Search for the cell housing the specified text and yield its [X, Y] center coordinate. 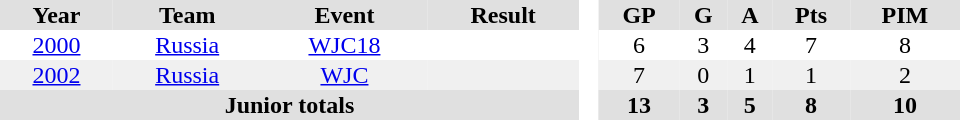
6 [639, 45]
13 [639, 105]
PIM [905, 15]
4 [750, 45]
Team [187, 15]
G [703, 15]
2 [905, 75]
2000 [56, 45]
WJC [344, 75]
Junior totals [290, 105]
WJC18 [344, 45]
10 [905, 105]
Pts [811, 15]
A [750, 15]
Year [56, 15]
GP [639, 15]
Event [344, 15]
0 [703, 75]
2002 [56, 75]
5 [750, 105]
Result [504, 15]
